Return the (X, Y) coordinate for the center point of the cell that contains the specified text.  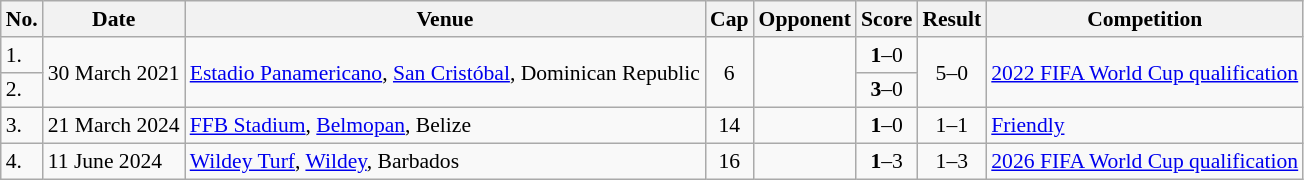
3. (22, 126)
30 March 2021 (114, 72)
4. (22, 162)
Estadio Panamericano, San Cristóbal, Dominican Republic (445, 72)
1–1 (952, 126)
Result (952, 19)
FFB Stadium, Belmopan, Belize (445, 126)
21 March 2024 (114, 126)
Venue (445, 19)
Score (886, 19)
3–0 (886, 90)
5–0 (952, 72)
16 (730, 162)
2026 FIFA World Cup qualification (1144, 162)
6 (730, 72)
11 June 2024 (114, 162)
2022 FIFA World Cup qualification (1144, 72)
No. (22, 19)
Friendly (1144, 126)
Competition (1144, 19)
2. (22, 90)
Wildey Turf, Wildey, Barbados (445, 162)
14 (730, 126)
Cap (730, 19)
Opponent (806, 19)
Date (114, 19)
1. (22, 55)
